Extract the (x, y) coordinate from the center of the cell holding the provided text.  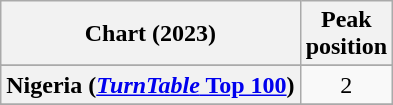
2 (346, 85)
Chart (2023) (150, 34)
Peakposition (346, 34)
Nigeria (TurnTable Top 100) (150, 85)
